Determine the (X, Y) coordinate at the center of the cell enclosing the given text.  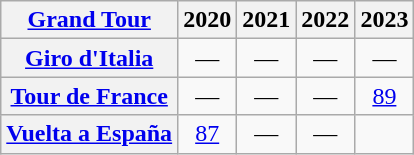
2020 (208, 20)
2022 (326, 20)
Giro d'Italia (90, 58)
Tour de France (90, 96)
2023 (384, 20)
87 (208, 134)
2021 (266, 20)
Vuelta a España (90, 134)
Grand Tour (90, 20)
89 (384, 96)
